Locate the cell with the specified text and output its (X, Y) center coordinate. 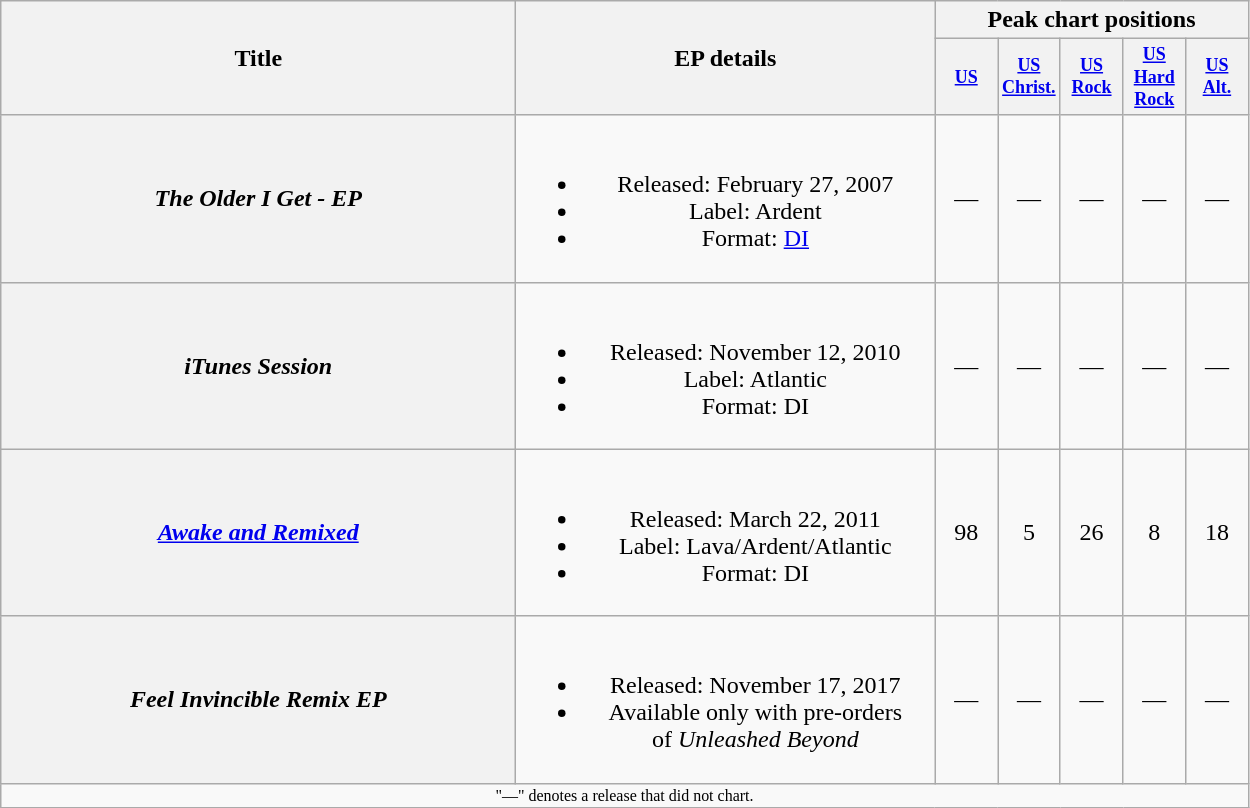
iTunes Session (258, 366)
Title (258, 58)
Released: November 12, 2010Label: AtlanticFormat: DI (726, 366)
Awake and Remixed (258, 532)
USAlt. (1218, 77)
"—" denotes a release that did not chart. (624, 795)
EP details (726, 58)
USChrist. (1030, 77)
Released: November 17, 2017Available only with pre-ordersof Unleashed Beyond (726, 700)
US (966, 77)
US Hard Rock (1154, 77)
The Older I Get - EP (258, 198)
26 (1092, 532)
5 (1030, 532)
8 (1154, 532)
USRock (1092, 77)
Released: February 27, 2007Label: ArdentFormat: DI (726, 198)
18 (1218, 532)
Peak chart positions (1092, 20)
98 (966, 532)
Released: March 22, 2011Label: Lava/Ardent/AtlanticFormat: DI (726, 532)
Feel Invincible Remix EP (258, 700)
